Scan for the cell matching the given text and deliver its [X, Y] coordinate at center. 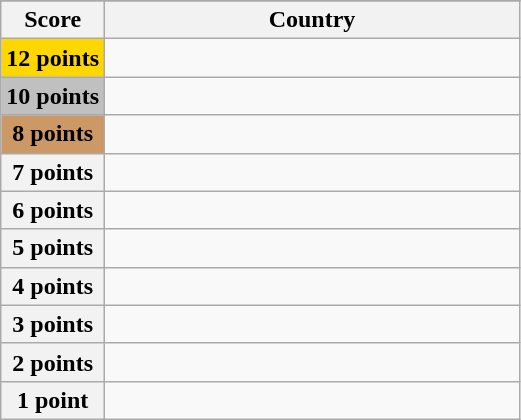
4 points [53, 286]
Score [53, 20]
6 points [53, 210]
7 points [53, 172]
Country [312, 20]
2 points [53, 362]
12 points [53, 58]
5 points [53, 248]
3 points [53, 324]
10 points [53, 96]
1 point [53, 400]
8 points [53, 134]
